Pinpoint the cell where the given text exists, returning its (x, y) midpoint coordinate. 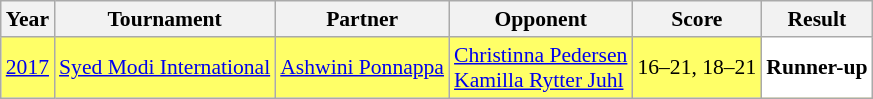
Syed Modi International (164, 68)
Runner-up (816, 68)
16–21, 18–21 (696, 68)
Partner (362, 19)
Ashwini Ponnappa (362, 68)
Score (696, 19)
Christinna Pedersen Kamilla Rytter Juhl (540, 68)
Tournament (164, 19)
Opponent (540, 19)
2017 (28, 68)
Result (816, 19)
Year (28, 19)
